Scan for the cell matching the given text and deliver its [X, Y] coordinate at center. 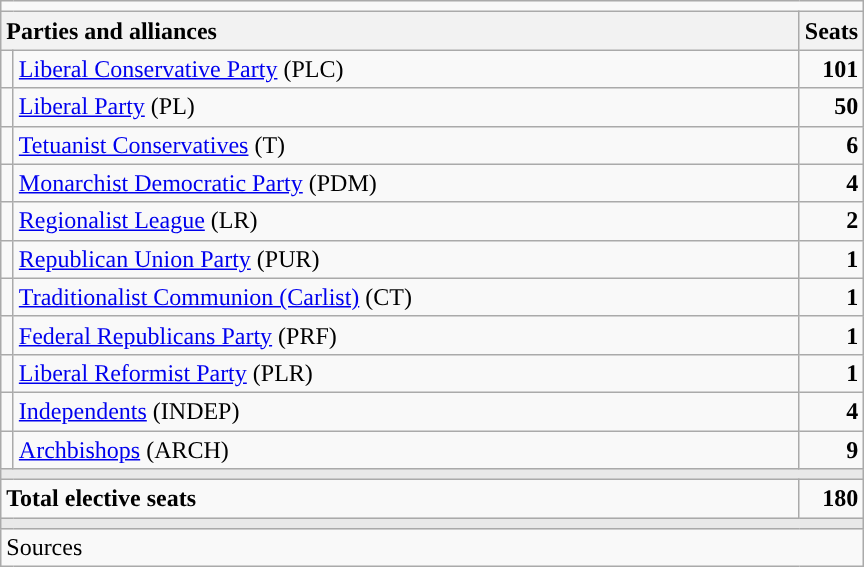
Liberal Conservative Party (PLC) [406, 69]
Archbishops (ARCH) [406, 449]
Regionalist League (LR) [406, 221]
6 [831, 145]
Republican Union Party (PUR) [406, 259]
50 [831, 107]
Seats [831, 31]
Total elective seats [400, 499]
Traditionalist Communion (Carlist) (CT) [406, 297]
Sources [432, 548]
Liberal Reformist Party (PLR) [406, 373]
Tetuanist Conservatives (T) [406, 145]
Independents (INDEP) [406, 411]
Federal Republicans Party (PRF) [406, 335]
180 [831, 499]
Liberal Party (PL) [406, 107]
2 [831, 221]
Parties and alliances [400, 31]
9 [831, 449]
101 [831, 69]
Monarchist Democratic Party (PDM) [406, 183]
